Provide the (x, y) coordinate of the cell's center where the given text is located.  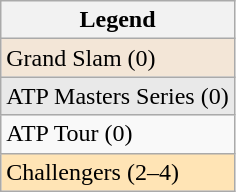
Grand Slam (0) (118, 58)
ATP Masters Series (0) (118, 96)
Challengers (2–4) (118, 172)
ATP Tour (0) (118, 134)
Legend (118, 20)
